Output the [X, Y] coordinate of the center of the cell containing the given text.  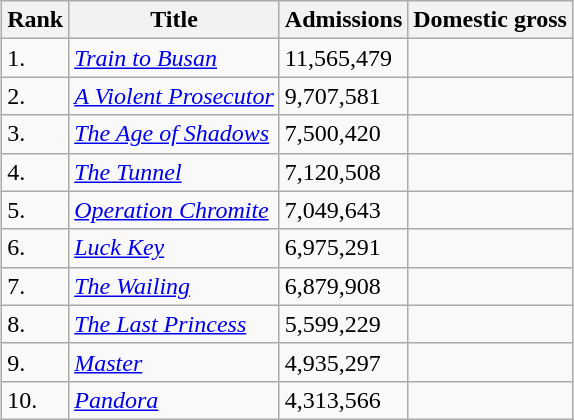
Operation Chromite [174, 210]
7. [36, 286]
6. [36, 248]
A Violent Prosecutor [174, 96]
The Tunnel [174, 172]
Domestic gross [490, 20]
Pandora [174, 400]
7,049,643 [343, 210]
10. [36, 400]
Admissions [343, 20]
5,599,229 [343, 324]
The Age of Shadows [174, 134]
Luck Key [174, 248]
11,565,479 [343, 58]
4,935,297 [343, 362]
4,313,566 [343, 400]
7,500,420 [343, 134]
8. [36, 324]
Rank [36, 20]
5. [36, 210]
7,120,508 [343, 172]
9. [36, 362]
Train to Busan [174, 58]
4. [36, 172]
2. [36, 96]
1. [36, 58]
3. [36, 134]
Title [174, 20]
The Last Princess [174, 324]
Master [174, 362]
The Wailing [174, 286]
9,707,581 [343, 96]
6,975,291 [343, 248]
6,879,908 [343, 286]
